Identify which cell holds the provided text, then report its (x, y) central coordinate. 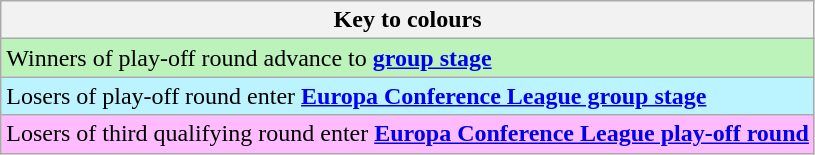
Losers of third qualifying round enter Europa Conference League play-off round (408, 134)
Winners of play-off round advance to group stage (408, 58)
Key to colours (408, 20)
Losers of play-off round enter Europa Conference League group stage (408, 96)
